Return (x, y) of the center of cell containing provided text 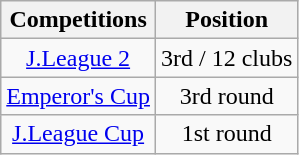
3rd round (226, 96)
3rd / 12 clubs (226, 58)
Emperor's Cup (78, 96)
Position (226, 20)
Competitions (78, 20)
J.League Cup (78, 134)
1st round (226, 134)
J.League 2 (78, 58)
